Detect which cell encompasses the target text, then output its [x, y] center coordinate. 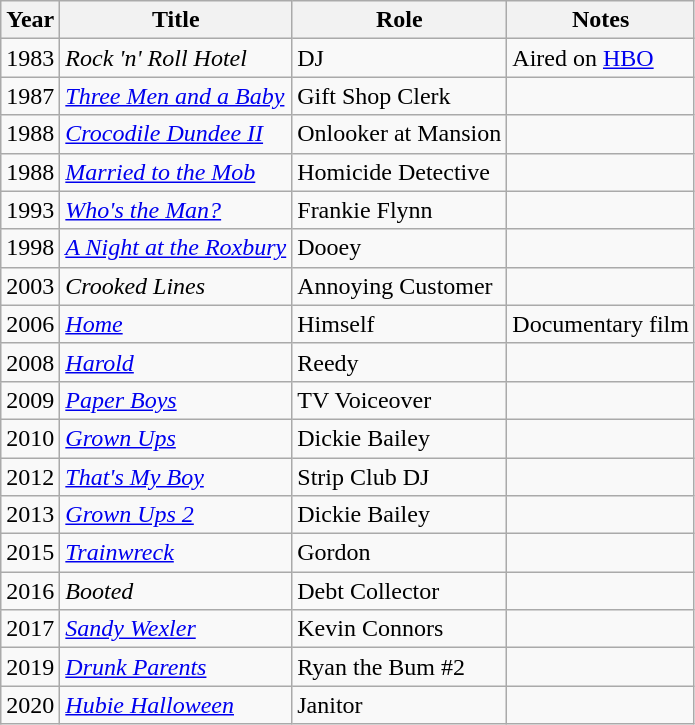
Frankie Flynn [400, 210]
Gift Shop Clerk [400, 96]
Three Men and a Baby [176, 96]
Reedy [400, 362]
Paper Boys [176, 400]
DJ [400, 58]
Sandy Wexler [176, 629]
Crooked Lines [176, 286]
1987 [30, 96]
Grown Ups 2 [176, 515]
Year [30, 20]
2017 [30, 629]
Homicide Detective [400, 172]
Onlooker at Mansion [400, 134]
1983 [30, 58]
Hubie Halloween [176, 705]
2008 [30, 362]
Gordon [400, 553]
Notes [601, 20]
1993 [30, 210]
TV Voiceover [400, 400]
Janitor [400, 705]
Dooey [400, 248]
2003 [30, 286]
Home [176, 324]
Himself [400, 324]
Strip Club DJ [400, 477]
Drunk Parents [176, 667]
2019 [30, 667]
Married to the Mob [176, 172]
Ryan the Bum #2 [400, 667]
2006 [30, 324]
2010 [30, 438]
2013 [30, 515]
Who's the Man? [176, 210]
2020 [30, 705]
Trainwreck [176, 553]
Role [400, 20]
2009 [30, 400]
Grown Ups [176, 438]
Debt Collector [400, 591]
That's My Boy [176, 477]
Title [176, 20]
Documentary film [601, 324]
2015 [30, 553]
2012 [30, 477]
Harold [176, 362]
Booted [176, 591]
1998 [30, 248]
Kevin Connors [400, 629]
A Night at the Roxbury [176, 248]
2016 [30, 591]
Annoying Customer [400, 286]
Aired on HBO [601, 58]
Rock 'n' Roll Hotel [176, 58]
Crocodile Dundee II [176, 134]
